Search for the cell housing the specified text and yield its (x, y) center coordinate. 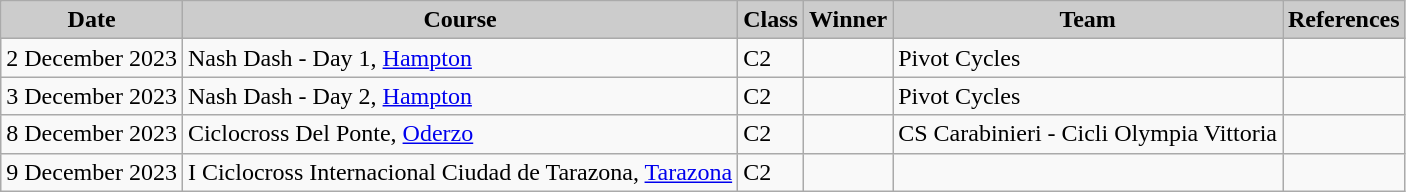
Team (1088, 20)
Class (771, 20)
CS Carabinieri - Cicli Olympia Vittoria (1088, 134)
Ciclocross Del Ponte, Oderzo (460, 134)
3 December 2023 (92, 96)
Date (92, 20)
2 December 2023 (92, 58)
I Ciclocross Internacional Ciudad de Tarazona, Tarazona (460, 172)
Nash Dash - Day 2, Hampton (460, 96)
Winner (848, 20)
Course (460, 20)
9 December 2023 (92, 172)
8 December 2023 (92, 134)
References (1344, 20)
Nash Dash - Day 1, Hampton (460, 58)
